Extract the (x, y) coordinate from the center of the cell holding the provided text.  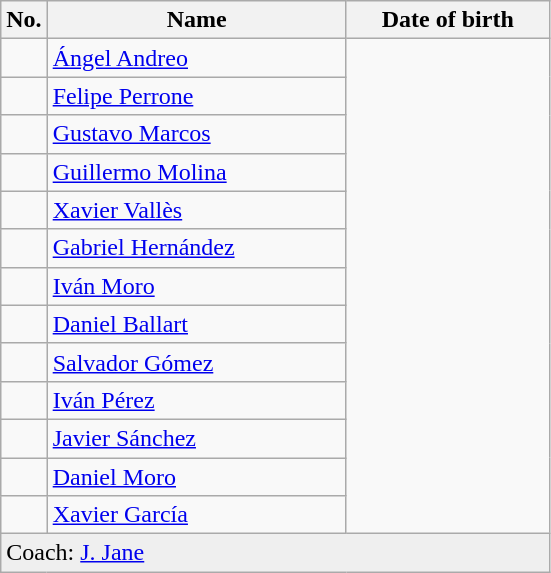
Guillermo Molina (196, 172)
Xavier García (196, 515)
Coach: J. Jane (276, 553)
Ángel Andreo (196, 58)
No. (24, 20)
Felipe Perrone (196, 96)
Name (196, 20)
Gustavo Marcos (196, 134)
Xavier Vallès (196, 210)
Gabriel Hernández (196, 248)
Iván Pérez (196, 400)
Daniel Moro (196, 477)
Javier Sánchez (196, 438)
Daniel Ballart (196, 324)
Iván Moro (196, 286)
Date of birth (448, 20)
Salvador Gómez (196, 362)
